Find where the given text appears and provide that cell's center as (X, Y) coordinate. 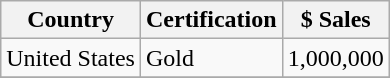
1,000,000 (336, 58)
Certification (211, 20)
Country (71, 20)
Gold (211, 58)
United States (71, 58)
$ Sales (336, 20)
